Return [x, y] of the center of cell containing provided text 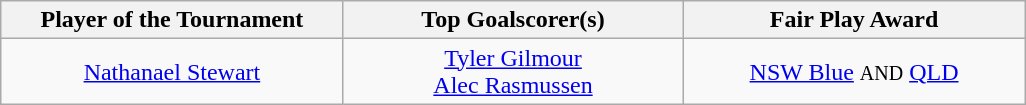
Top Goalscorer(s) [512, 20]
Nathanael Stewart [172, 72]
Tyler Gilmour Alec Rasmussen [512, 72]
NSW Blue AND QLD [854, 72]
Fair Play Award [854, 20]
Player of the Tournament [172, 20]
